Identify which cell holds the provided text, then report its [x, y] central coordinate. 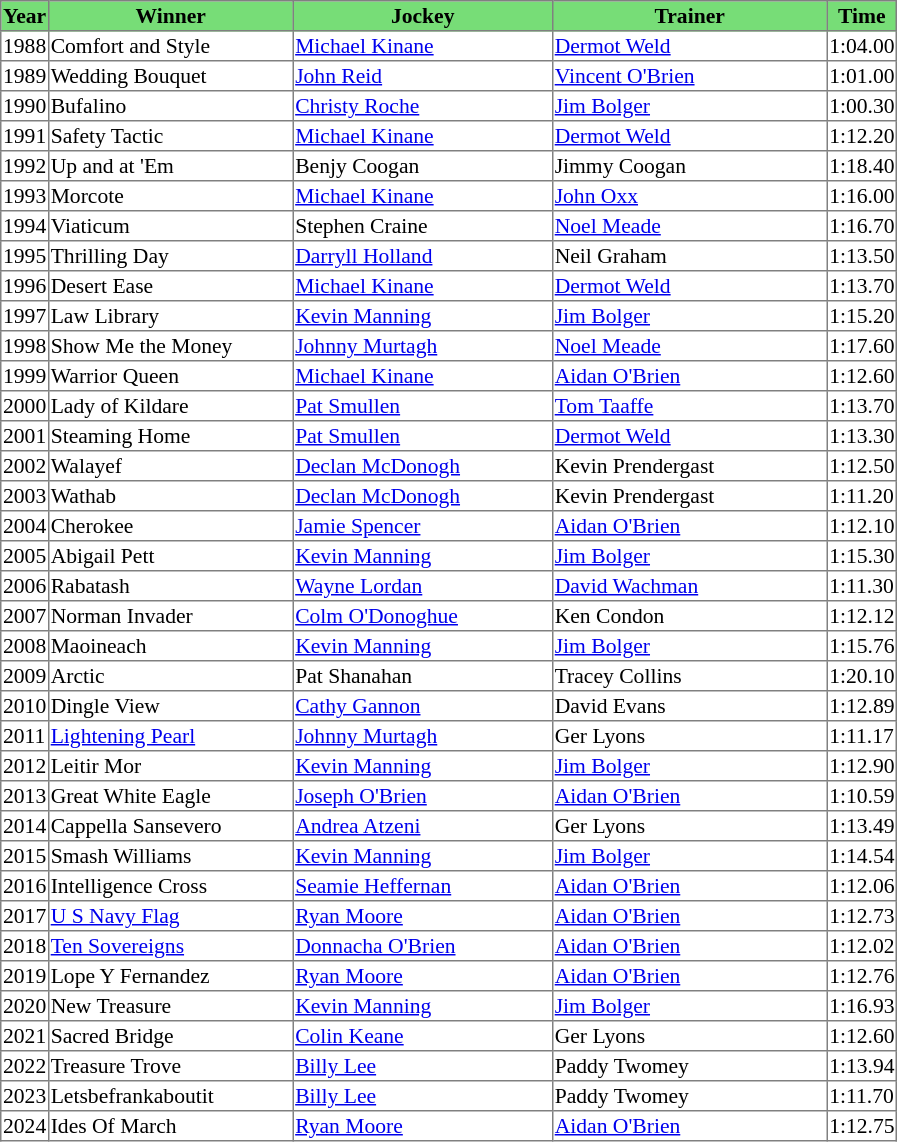
Christy Roche [423, 106]
Ten Sovereigns [170, 946]
Jimmy Coogan [689, 166]
1:13.49 [862, 826]
Thrilling Day [170, 256]
1996 [25, 286]
Warrior Queen [170, 376]
Abigail Pett [170, 556]
1:16.93 [862, 1006]
2024 [25, 1126]
1989 [25, 76]
Law Library [170, 316]
2001 [25, 436]
Wayne Lordan [423, 586]
2018 [25, 946]
1990 [25, 106]
1:15.20 [862, 316]
2012 [25, 766]
Arctic [170, 676]
1:14.54 [862, 856]
Colm O'Donoghue [423, 616]
Ides Of March [170, 1126]
2006 [25, 586]
Stephen Craine [423, 226]
1:13.50 [862, 256]
Lady of Kildare [170, 406]
1988 [25, 46]
Benjy Coogan [423, 166]
Steaming Home [170, 436]
Up and at 'Em [170, 166]
1997 [25, 316]
Andrea Atzeni [423, 826]
Great White Eagle [170, 796]
1:13.30 [862, 436]
Leitir Mor [170, 766]
Cathy Gannon [423, 706]
2010 [25, 706]
2013 [25, 796]
Dingle View [170, 706]
Ken Condon [689, 616]
Darryll Holland [423, 256]
Winner [170, 16]
2022 [25, 1066]
1:01.00 [862, 76]
Sacred Bridge [170, 1036]
Viaticum [170, 226]
1:12.06 [862, 886]
Smash Williams [170, 856]
Tom Taaffe [689, 406]
1999 [25, 376]
2008 [25, 646]
1:15.30 [862, 556]
1:10.59 [862, 796]
2009 [25, 676]
Intelligence Cross [170, 886]
1:20.10 [862, 676]
1991 [25, 136]
1:16.00 [862, 196]
Year [25, 16]
Trainer [689, 16]
Wedding Bouquet [170, 76]
1:13.94 [862, 1066]
2002 [25, 466]
2005 [25, 556]
Neil Graham [689, 256]
Cherokee [170, 526]
2007 [25, 616]
Cappella Sansevero [170, 826]
David Evans [689, 706]
2014 [25, 826]
1:12.73 [862, 916]
2000 [25, 406]
Tracey Collins [689, 676]
2016 [25, 886]
Colin Keane [423, 1036]
Desert Ease [170, 286]
1:11.30 [862, 586]
2020 [25, 1006]
1993 [25, 196]
1:15.76 [862, 646]
Joseph O'Brien [423, 796]
Jockey [423, 16]
Bufalino [170, 106]
Pat Shanahan [423, 676]
Rabatash [170, 586]
1:12.75 [862, 1126]
2023 [25, 1096]
1:11.20 [862, 496]
Maoineach [170, 646]
Norman Invader [170, 616]
David Wachman [689, 586]
2017 [25, 916]
Comfort and Style [170, 46]
Morcote [170, 196]
1:04.00 [862, 46]
1:12.76 [862, 976]
2003 [25, 496]
U S Navy Flag [170, 916]
Safety Tactic [170, 136]
2015 [25, 856]
1992 [25, 166]
1:12.50 [862, 466]
Jamie Spencer [423, 526]
Treasure Trove [170, 1066]
Letsbefrankaboutit [170, 1096]
Walayef [170, 466]
1:16.70 [862, 226]
Time [862, 16]
Lope Y Fernandez [170, 976]
1:12.02 [862, 946]
1:12.90 [862, 766]
Lightening Pearl [170, 736]
1994 [25, 226]
Vincent O'Brien [689, 76]
Show Me the Money [170, 346]
2011 [25, 736]
1:11.17 [862, 736]
Donnacha O'Brien [423, 946]
John Oxx [689, 196]
1:12.20 [862, 136]
1995 [25, 256]
2021 [25, 1036]
Wathab [170, 496]
2004 [25, 526]
John Reid [423, 76]
1:11.70 [862, 1096]
2019 [25, 976]
1:17.60 [862, 346]
1:12.89 [862, 706]
1:00.30 [862, 106]
Seamie Heffernan [423, 886]
1998 [25, 346]
New Treasure [170, 1006]
1:12.12 [862, 616]
1:12.10 [862, 526]
1:18.40 [862, 166]
